Search for the cell housing the specified text and yield its [x, y] center coordinate. 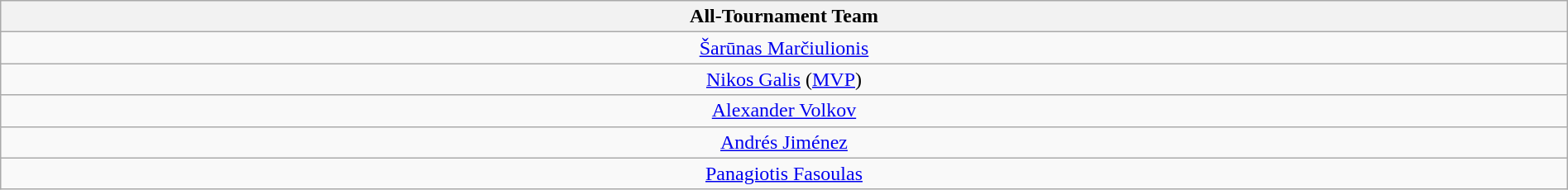
Šarūnas Marčiulionis [784, 48]
Alexander Volkov [784, 111]
Panagiotis Fasoulas [784, 173]
Andrés Jiménez [784, 142]
Nikos Galis (MVP) [784, 79]
All-Tournament Team [784, 17]
